Find where the given text appears and provide that cell's center as [x, y] coordinate. 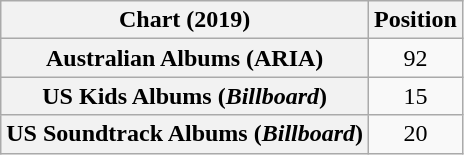
US Kids Albums (Billboard) [185, 96]
Australian Albums (ARIA) [185, 58]
Position [416, 20]
15 [416, 96]
US Soundtrack Albums (Billboard) [185, 134]
Chart (2019) [185, 20]
92 [416, 58]
20 [416, 134]
